Return [x, y] of the center of cell containing provided text 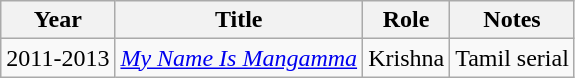
Notes [512, 20]
Year [58, 20]
My Name Is Mangamma [239, 58]
Krishna [406, 58]
Title [239, 20]
Role [406, 20]
Tamil serial [512, 58]
2011-2013 [58, 58]
